Identify which cell holds the provided text, then report its (x, y) central coordinate. 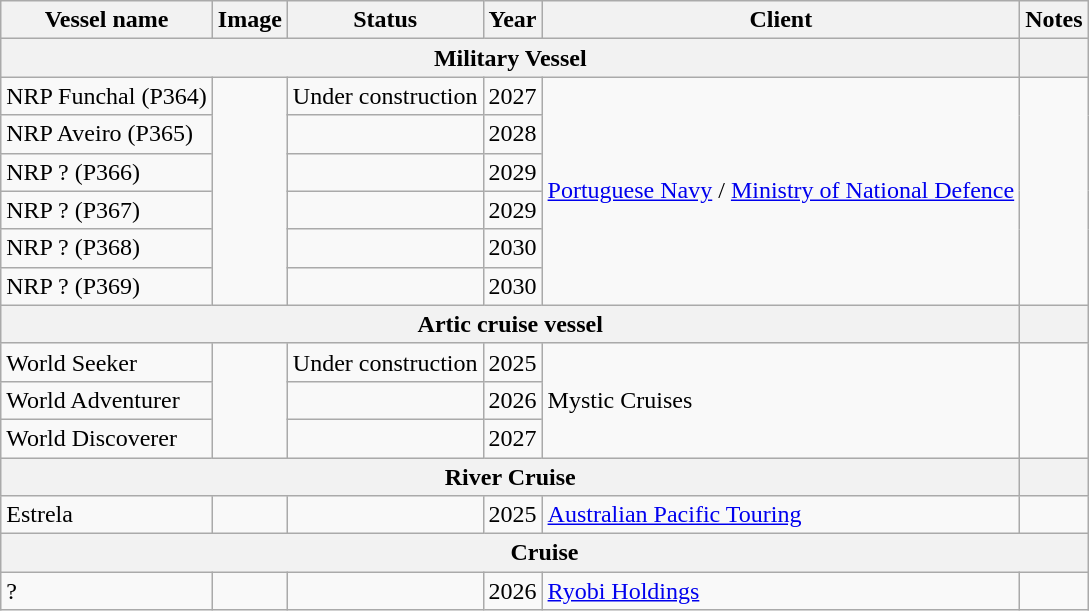
Year (512, 20)
Vessel name (107, 20)
NRP ? (P368) (107, 248)
? (107, 591)
Notes (1054, 20)
Ryobi Holdings (781, 591)
Australian Pacific Touring (781, 515)
NRP ? (P366) (107, 172)
Military Vessel (510, 58)
NRP ? (P369) (107, 286)
Image (250, 20)
Status (385, 20)
Estrela (107, 515)
Cruise (544, 553)
River Cruise (510, 477)
World Adventurer (107, 400)
Mystic Cruises (781, 400)
Portuguese Navy / Ministry of National Defence (781, 191)
2028 (512, 134)
World Seeker (107, 362)
NRP Funchal (P364) (107, 96)
NRP Aveiro (P365) (107, 134)
Client (781, 20)
Artic cruise vessel (510, 324)
World Discoverer (107, 438)
NRP ? (P367) (107, 210)
